Pinpoint the cell where the given text exists, returning its (x, y) midpoint coordinate. 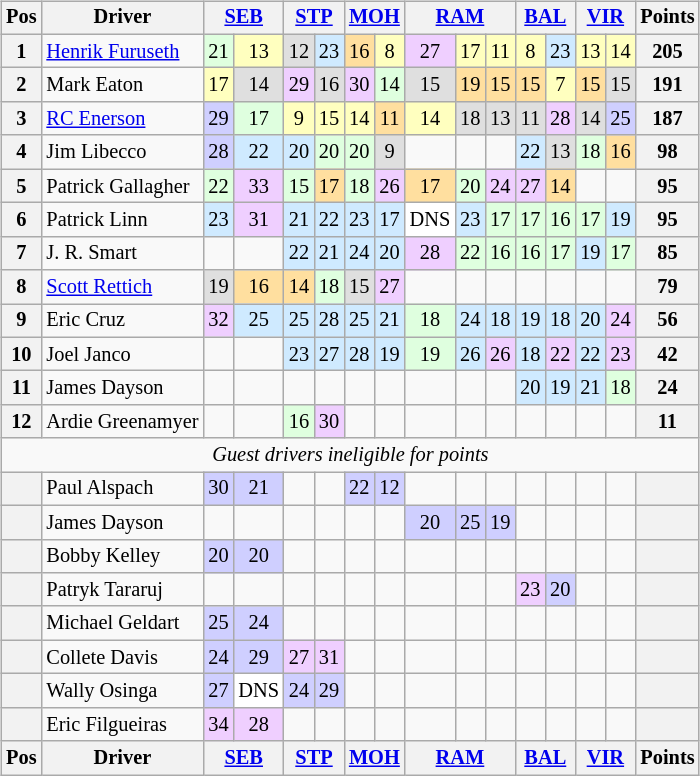
Patrick Gallagher (122, 186)
56 (667, 321)
32 (218, 321)
RC Enerson (122, 119)
98 (667, 152)
Ardie Greenamyer (122, 422)
2 (21, 85)
Scott Rettich (122, 287)
4 (21, 152)
205 (667, 51)
10 (21, 354)
187 (667, 119)
Jim Libecco (122, 152)
34 (218, 724)
Guest drivers ineligible for points (350, 455)
191 (667, 85)
Michael Geldart (122, 623)
33 (258, 186)
79 (667, 287)
Bobby Kelley (122, 556)
5 (21, 186)
Collete Davis (122, 657)
Eric Cruz (122, 321)
85 (667, 253)
Paul Alspach (122, 489)
Eric Filgueiras (122, 724)
6 (21, 220)
3 (21, 119)
Mark Eaton (122, 85)
J. R. Smart (122, 253)
1 (21, 51)
42 (667, 354)
Wally Osinga (122, 691)
Patrick Linn (122, 220)
Henrik Furuseth (122, 51)
Joel Janco (122, 354)
Patryk Tararuj (122, 590)
